Determine the (X, Y) coordinate at the center of the cell enclosing the given text.  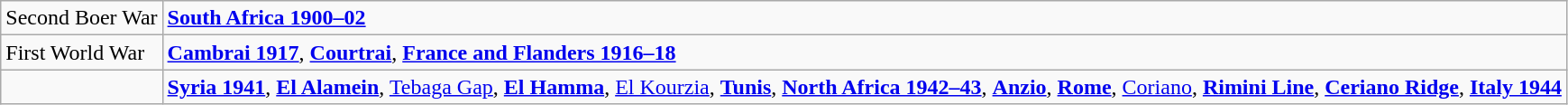
South Africa 1900–02 (864, 18)
Second Boer War (81, 18)
First World War (81, 52)
Cambrai 1917, Courtrai, France and Flanders 1916–18 (864, 52)
Syria 1941, El Alamein, Tebaga Gap, El Hamma, El Kourzia, Tunis, North Africa 1942–43, Anzio, Rome, Coriano, Rimini Line, Ceriano Ridge, Italy 1944 (864, 87)
